Return the (X, Y) coordinate for the center point of the cell that contains the specified text.  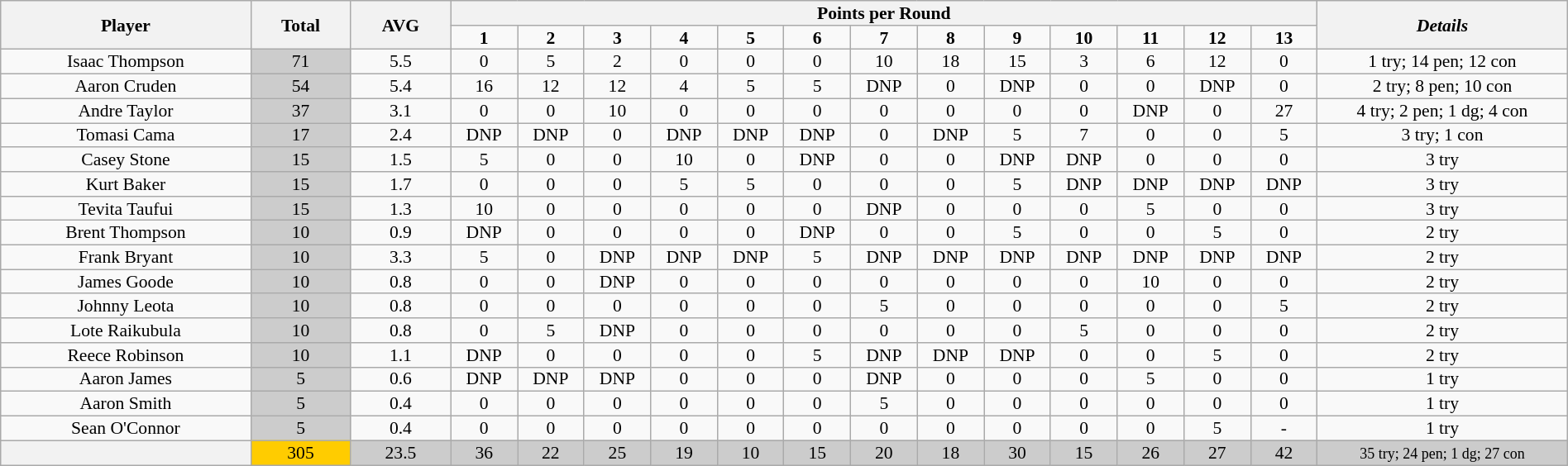
Tevita Taufui (126, 209)
James Goode (126, 282)
35 try; 24 pen; 1 dg; 27 con (1442, 453)
30 (1017, 453)
2 try; 8 pen; 10 con (1442, 87)
1.1 (400, 355)
13 (1284, 38)
3.1 (400, 111)
Aaron Smith (126, 404)
305 (301, 453)
Reece Robinson (126, 355)
Johnny Leota (126, 307)
37 (301, 111)
Frank Bryant (126, 258)
17 (301, 136)
1 (485, 38)
Aaron James (126, 379)
5.5 (400, 62)
1.3 (400, 209)
4 try; 2 pen; 1 dg; 4 con (1442, 111)
Details (1442, 25)
22 (551, 453)
Andre Taylor (126, 111)
Kurt Baker (126, 184)
19 (685, 453)
3.3 (400, 258)
20 (885, 453)
Isaac Thompson (126, 62)
25 (617, 453)
23.5 (400, 453)
36 (485, 453)
5.4 (400, 87)
Sean O'Connor (126, 429)
9 (1017, 38)
Aaron Cruden (126, 87)
54 (301, 87)
3 try; 1 con (1442, 136)
Lote Raikubula (126, 330)
0.9 (400, 233)
42 (1284, 453)
2.4 (400, 136)
- (1284, 429)
Tomasi Cama (126, 136)
11 (1151, 38)
Brent Thompson (126, 233)
Player (126, 25)
1.7 (400, 184)
Total (301, 25)
8 (951, 38)
16 (485, 87)
71 (301, 62)
0.6 (400, 379)
AVG (400, 25)
Casey Stone (126, 159)
1 try; 14 pen; 12 con (1442, 62)
Points per Round (884, 13)
1.5 (400, 159)
26 (1151, 453)
